Detect which cell encompasses the target text, then output its [x, y] center coordinate. 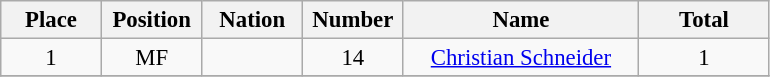
14 [354, 58]
Number [354, 20]
Position [152, 20]
Nation [252, 20]
Place [52, 20]
Name [521, 20]
Christian Schneider [521, 58]
Total [704, 20]
MF [152, 58]
